Output the (x, y) coordinate of the center of the cell containing the given text.  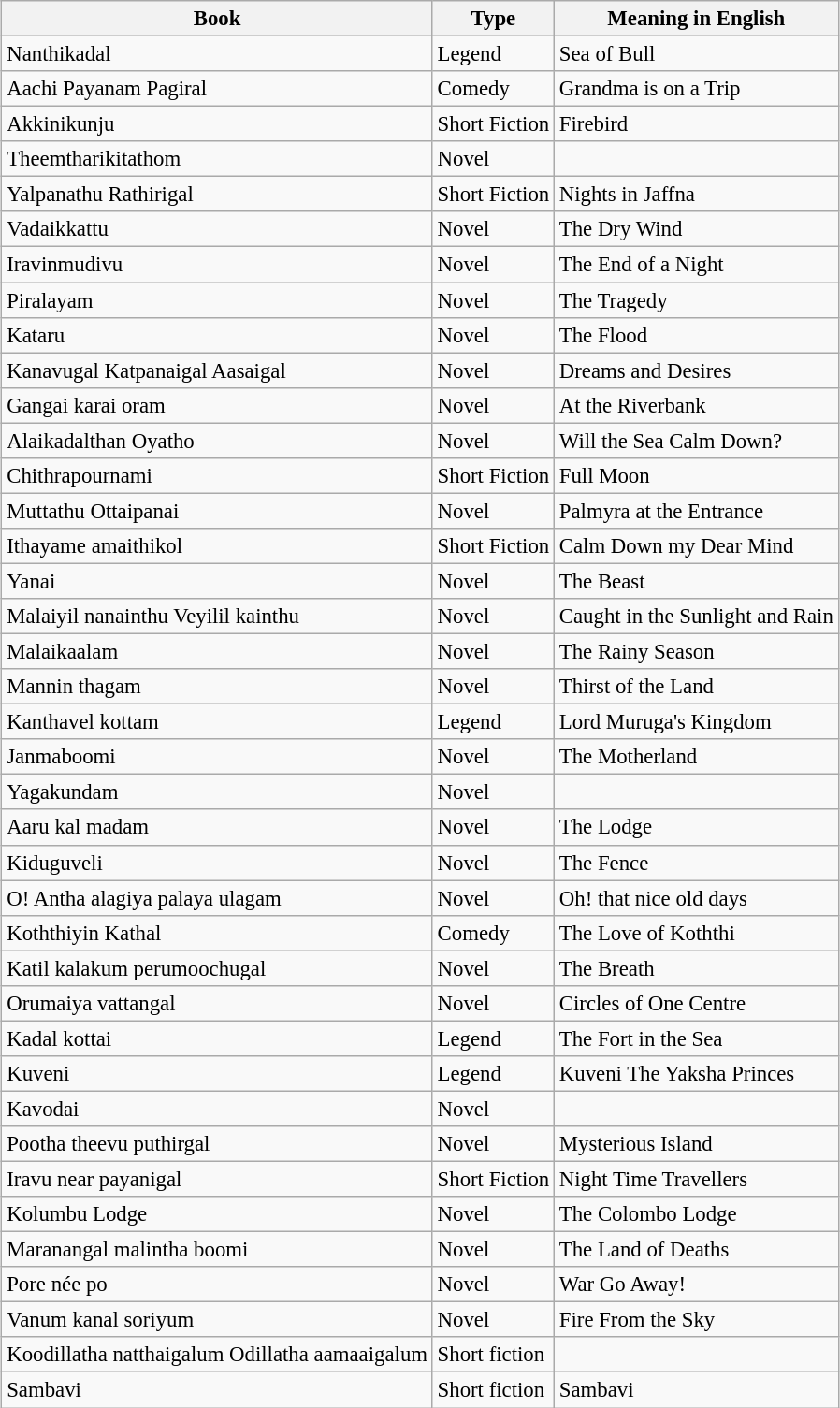
Vanum kanal soriyum (217, 1320)
Kanthavel kottam (217, 722)
Firebird (697, 124)
Yanai (217, 581)
Night Time Travellers (697, 1180)
The Love of Koththi (697, 933)
The Dry Wind (697, 229)
Vadaikkattu (217, 229)
Pootha theevu puthirgal (217, 1144)
War Go Away! (697, 1285)
Chithrapournami (217, 476)
Orumaiya vattangal (217, 1004)
The Fort in the Sea (697, 1038)
Ithayame amaithikol (217, 546)
Janmaboomi (217, 757)
Pore née po (217, 1285)
Aachi Payanam Pagiral (217, 89)
Kataru (217, 335)
Calm Down my Dear Mind (697, 546)
Iravu near payanigal (217, 1180)
The Rainy Season (697, 652)
Sea of Bull (697, 54)
Full Moon (697, 476)
Aaru kal madam (217, 828)
Thirst of the Land (697, 687)
Circles of One Centre (697, 1004)
Kuveni (217, 1074)
Type (493, 19)
The Colombo Lodge (697, 1214)
Will the Sea Calm Down? (697, 441)
Akkinikunju (217, 124)
Muttathu Ottaipanai (217, 511)
The Fence (697, 863)
Meaning in English (697, 19)
Nights in Jaffna (697, 195)
Malaiyil nanainthu Veyilil kainthu (217, 617)
Kavodai (217, 1109)
At the Riverbank (697, 405)
Fire From the Sky (697, 1320)
Malaikaalam (217, 652)
Palmyra at the Entrance (697, 511)
Iravinmudivu (217, 265)
Koththiyin Kathal (217, 933)
The Motherland (697, 757)
The Flood (697, 335)
Book (217, 19)
Gangai karai oram (217, 405)
Nanthikadal (217, 54)
Kanavugal Katpanaigal Aasaigal (217, 370)
Grandma is on a Trip (697, 89)
Mysterious Island (697, 1144)
Mannin thagam (217, 687)
Oh! that nice old days (697, 898)
The End of a Night (697, 265)
The Beast (697, 581)
The Lodge (697, 828)
Kuveni The Yaksha Princes (697, 1074)
Koodillatha natthaigalum Odillatha aamaaigalum (217, 1356)
The Breath (697, 968)
Katil kalakum perumoochugal (217, 968)
Theemtharikitathom (217, 159)
Caught in the Sunlight and Rain (697, 617)
Alaikadalthan Oyatho (217, 441)
Maranangal malintha boomi (217, 1250)
Kadal kottai (217, 1038)
The Land of Deaths (697, 1250)
Kiduguveli (217, 863)
Yagakundam (217, 792)
Piralayam (217, 300)
Yalpanathu Rathirigal (217, 195)
O! Antha alagiya palaya ulagam (217, 898)
The Tragedy (697, 300)
Lord Muruga's Kingdom (697, 722)
Kolumbu Lodge (217, 1214)
Dreams and Desires (697, 370)
